Determine the [X, Y] coordinate at the center of the cell enclosing the given text.  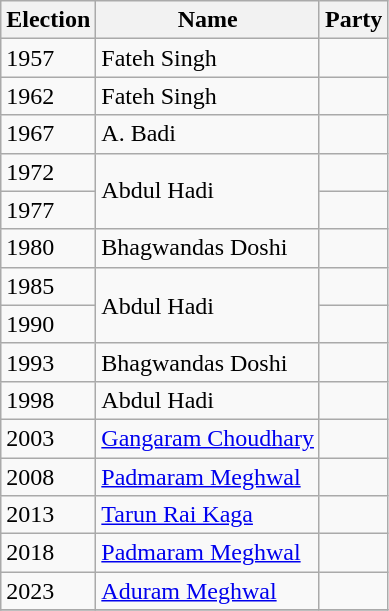
Election [48, 20]
Gangaram Choudhary [208, 438]
1998 [48, 400]
1972 [48, 172]
Party [353, 20]
2008 [48, 477]
1957 [48, 58]
1980 [48, 248]
2018 [48, 553]
1967 [48, 134]
Name [208, 20]
1962 [48, 96]
1993 [48, 362]
2013 [48, 515]
1977 [48, 210]
Aduram Meghwal [208, 591]
1990 [48, 324]
Tarun Rai Kaga [208, 515]
A. Badi [208, 134]
2023 [48, 591]
1985 [48, 286]
2003 [48, 438]
